Capture the cell that displays the provided text and extract its (X, Y) central coordinate. 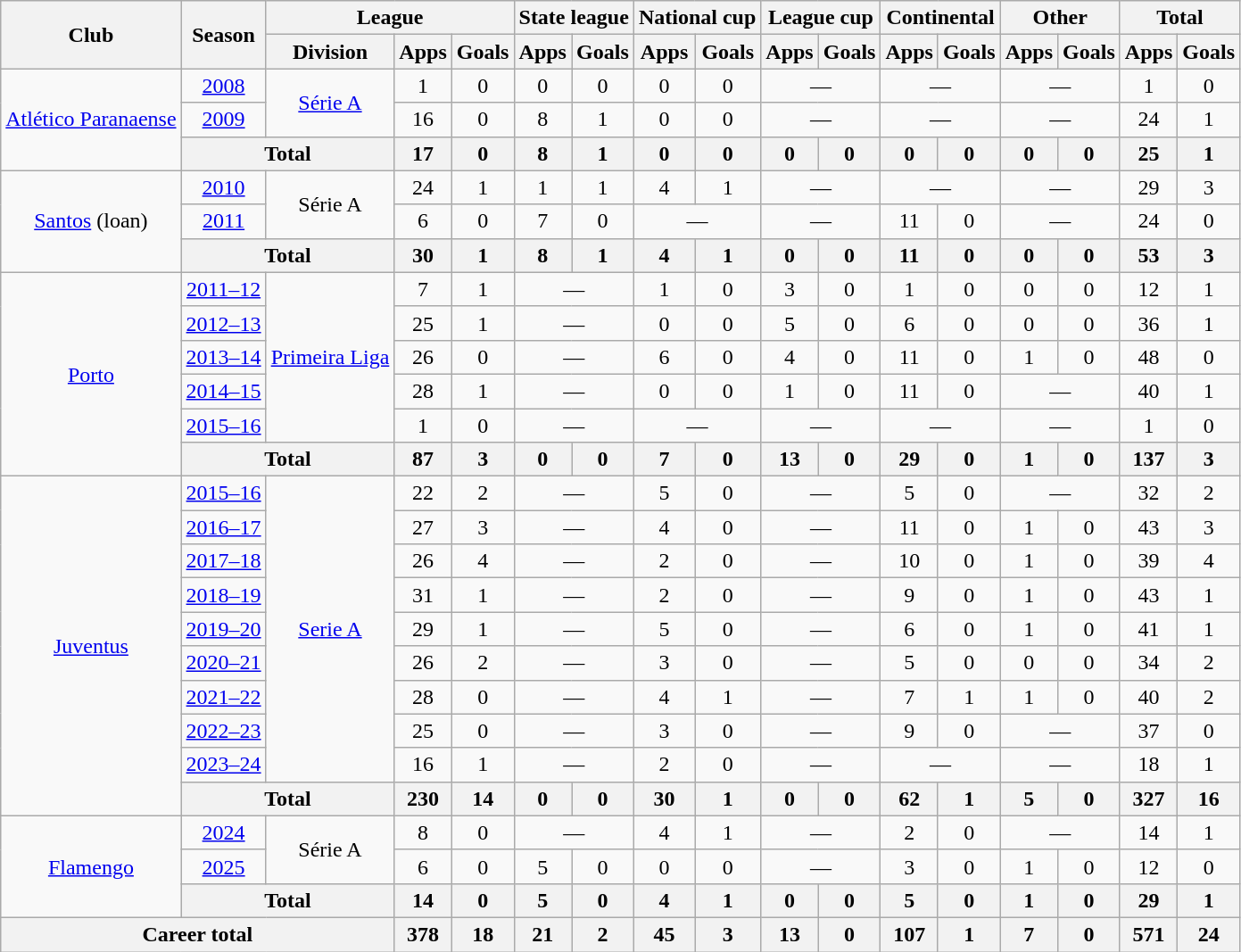
Career total (198, 934)
21 (542, 934)
27 (423, 527)
2014–15 (223, 391)
Flamengo (91, 866)
230 (423, 799)
45 (664, 934)
Continental (940, 18)
Season (223, 35)
Serie A (330, 630)
107 (909, 934)
2012–13 (223, 323)
2022–23 (223, 731)
53 (1148, 255)
34 (1148, 663)
2016–17 (223, 527)
2009 (223, 120)
2023–24 (223, 765)
2021–22 (223, 697)
32 (1148, 493)
378 (423, 934)
Juventus (91, 646)
2018–19 (223, 595)
22 (423, 493)
Santos (loan) (91, 221)
2020–21 (223, 663)
Other (1060, 18)
17 (423, 153)
2024 (223, 832)
36 (1148, 323)
39 (1148, 561)
327 (1148, 799)
Porto (91, 374)
87 (423, 459)
National cup (697, 18)
41 (1148, 629)
10 (909, 561)
37 (1148, 731)
48 (1148, 357)
2019–20 (223, 629)
2025 (223, 866)
2013–14 (223, 357)
2008 (223, 86)
571 (1148, 934)
League cup (821, 18)
Club (91, 35)
2010 (223, 187)
State league (574, 18)
Division (330, 52)
2017–18 (223, 561)
2011–12 (223, 289)
137 (1148, 459)
League (390, 18)
Atlético Paranaense (91, 120)
Primeira Liga (330, 357)
62 (909, 799)
2011 (223, 221)
31 (423, 595)
